From the cell containing the given text, extract its center point as (x, y) coordinate. 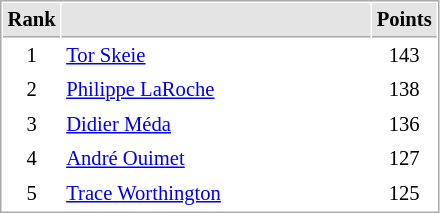
Points (404, 20)
138 (404, 90)
143 (404, 56)
4 (32, 158)
136 (404, 124)
125 (404, 194)
Didier Méda (216, 124)
Trace Worthington (216, 194)
2 (32, 90)
3 (32, 124)
Rank (32, 20)
André Ouimet (216, 158)
Tor Skeie (216, 56)
1 (32, 56)
127 (404, 158)
Philippe LaRoche (216, 90)
5 (32, 194)
